Output the [X, Y] coordinate of the center of the cell containing the given text.  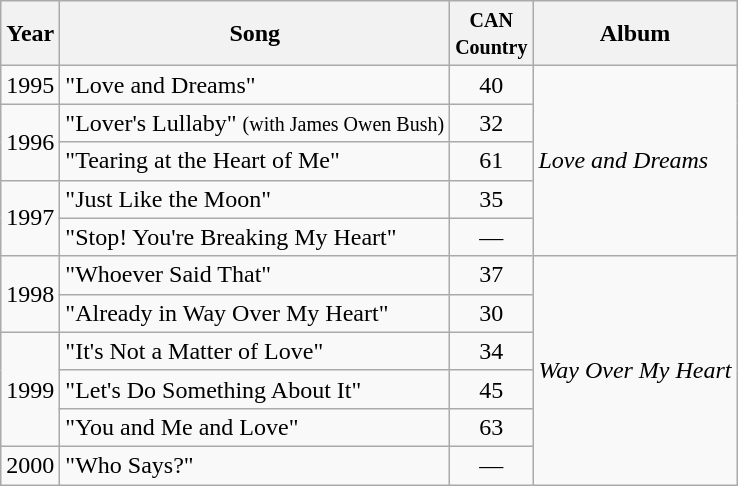
1995 [30, 85]
"Stop! You're Breaking My Heart" [255, 237]
"Whoever Said That" [255, 275]
Album [635, 34]
Song [255, 34]
"Let's Do Something About It" [255, 389]
2000 [30, 465]
1998 [30, 294]
"You and Me and Love" [255, 427]
45 [492, 389]
35 [492, 199]
37 [492, 275]
"Who Says?" [255, 465]
"Just Like the Moon" [255, 199]
63 [492, 427]
34 [492, 351]
Year [30, 34]
40 [492, 85]
32 [492, 123]
"Love and Dreams" [255, 85]
1997 [30, 218]
1999 [30, 389]
"Lover's Lullaby" (with James Owen Bush) [255, 123]
30 [492, 313]
61 [492, 161]
"Already in Way Over My Heart" [255, 313]
"It's Not a Matter of Love" [255, 351]
CAN Country [492, 34]
Way Over My Heart [635, 370]
"Tearing at the Heart of Me" [255, 161]
1996 [30, 142]
Love and Dreams [635, 161]
